Locate the cell with the specified text and output its [X, Y] center coordinate. 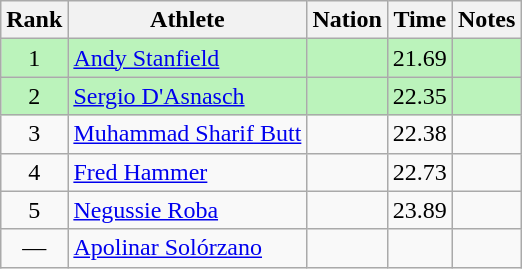
21.69 [420, 58]
— [34, 248]
2 [34, 96]
3 [34, 134]
Muhammad Sharif Butt [188, 134]
Time [420, 20]
4 [34, 172]
22.35 [420, 96]
Athlete [188, 20]
Rank [34, 20]
Negussie Roba [188, 210]
Andy Stanfield [188, 58]
Sergio D'Asnasch [188, 96]
Fred Hammer [188, 172]
1 [34, 58]
5 [34, 210]
Apolinar Solórzano [188, 248]
23.89 [420, 210]
22.73 [420, 172]
Nation [347, 20]
22.38 [420, 134]
Notes [486, 20]
